Detect which cell encompasses the target text, then output its (x, y) center coordinate. 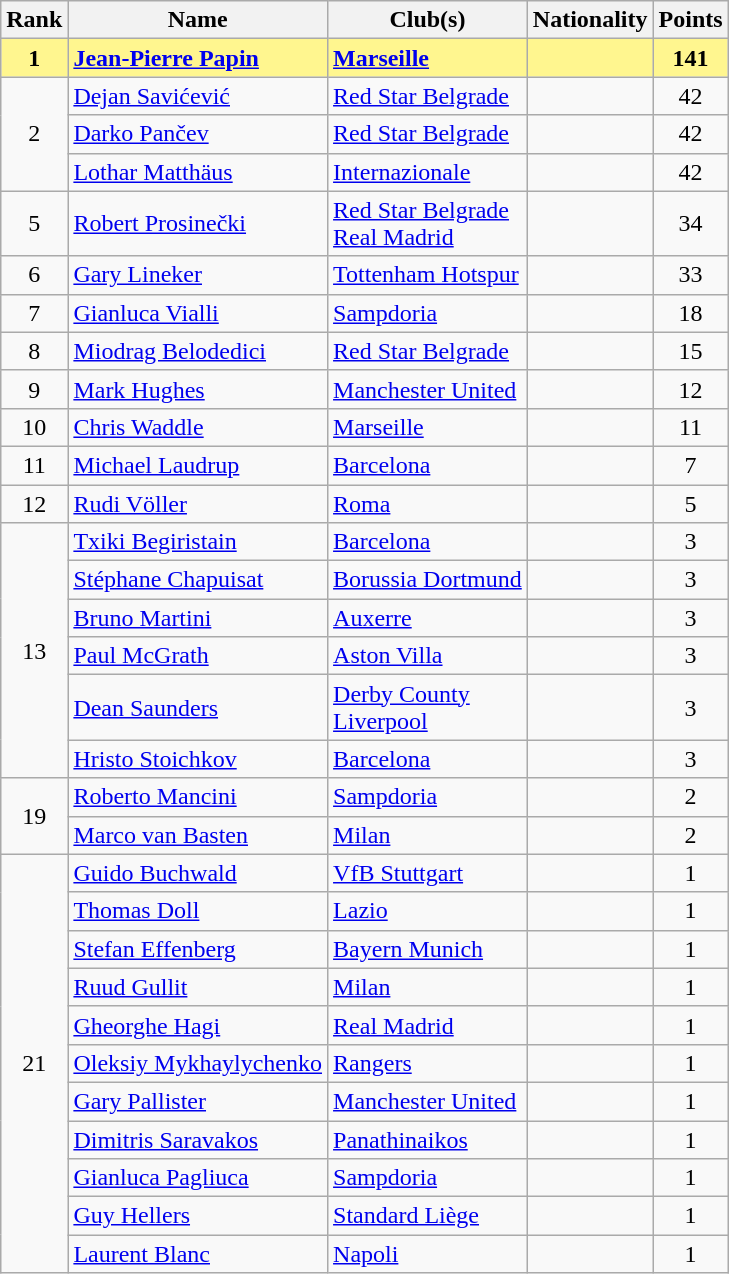
Lothar Matthäus (198, 172)
Red Star Belgrade Real Madrid (428, 224)
Gary Pallister (198, 1101)
VfB Stuttgart (428, 873)
10 (34, 427)
Roberto Mancini (198, 797)
141 (690, 58)
Stéphane Chapuisat (198, 580)
6 (34, 275)
Name (198, 20)
34 (690, 224)
Chris Waddle (198, 427)
Dejan Savićević (198, 96)
21 (34, 1064)
Marco van Basten (198, 835)
Rangers (428, 1063)
Standard Liège (428, 1216)
Rank (34, 20)
Miodrag Belodedici (198, 351)
Ruud Gullit (198, 987)
Dimitris Saravakos (198, 1139)
Points (690, 20)
Txiki Begiristain (198, 542)
15 (690, 351)
Darko Pančev (198, 134)
Internazionale (428, 172)
Mark Hughes (198, 389)
Paul McGrath (198, 656)
Bayern Munich (428, 949)
Gary Lineker (198, 275)
Robert Prosinečki (198, 224)
Guy Hellers (198, 1216)
Laurent Blanc (198, 1254)
Dean Saunders (198, 708)
Gheorghe Hagi (198, 1025)
Lazio (428, 911)
Michael Laudrup (198, 465)
Gianluca Pagliuca (198, 1178)
19 (34, 816)
18 (690, 313)
13 (34, 650)
Derby County Liverpool (428, 708)
Aston Villa (428, 656)
Tottenham Hotspur (428, 275)
Roma (428, 503)
Guido Buchwald (198, 873)
Stefan Effenberg (198, 949)
Thomas Doll (198, 911)
Nationality (590, 20)
Rudi Völler (198, 503)
Gianluca Vialli (198, 313)
Jean-Pierre Papin (198, 58)
Club(s) (428, 20)
Napoli (428, 1254)
Real Madrid (428, 1025)
Panathinaikos (428, 1139)
33 (690, 275)
Oleksiy Mykhaylychenko (198, 1063)
Bruno Martini (198, 618)
9 (34, 389)
8 (34, 351)
Auxerre (428, 618)
Borussia Dortmund (428, 580)
Hristo Stoichkov (198, 759)
